Scan for the cell matching the given text and deliver its [X, Y] coordinate at center. 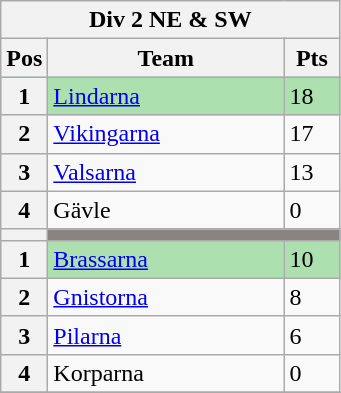
6 [312, 335]
Korparna [166, 373]
Gävle [166, 210]
Pos [24, 58]
Valsarna [166, 172]
Gnistorna [166, 297]
Pilarna [166, 335]
Lindarna [166, 96]
18 [312, 96]
10 [312, 259]
17 [312, 134]
Pts [312, 58]
Div 2 NE & SW [170, 20]
Team [166, 58]
Vikingarna [166, 134]
13 [312, 172]
8 [312, 297]
Brassarna [166, 259]
